Find where the given text appears and provide that cell's center as [X, Y] coordinate. 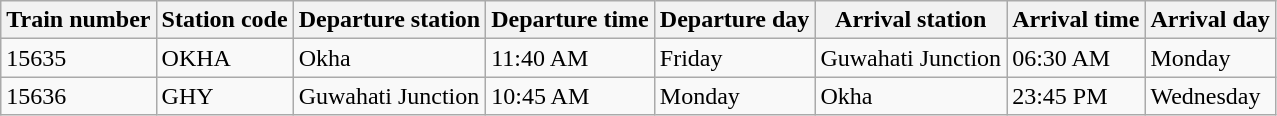
Arrival time [1076, 20]
Station code [224, 20]
Arrival day [1210, 20]
15635 [78, 58]
Departure time [570, 20]
OKHA [224, 58]
23:45 PM [1076, 96]
Departure station [390, 20]
Train number [78, 20]
Friday [734, 58]
Departure day [734, 20]
Wednesday [1210, 96]
GHY [224, 96]
06:30 AM [1076, 58]
10:45 AM [570, 96]
Arrival station [911, 20]
11:40 AM [570, 58]
15636 [78, 96]
